Locate the cell with the specified text and output its [X, Y] center coordinate. 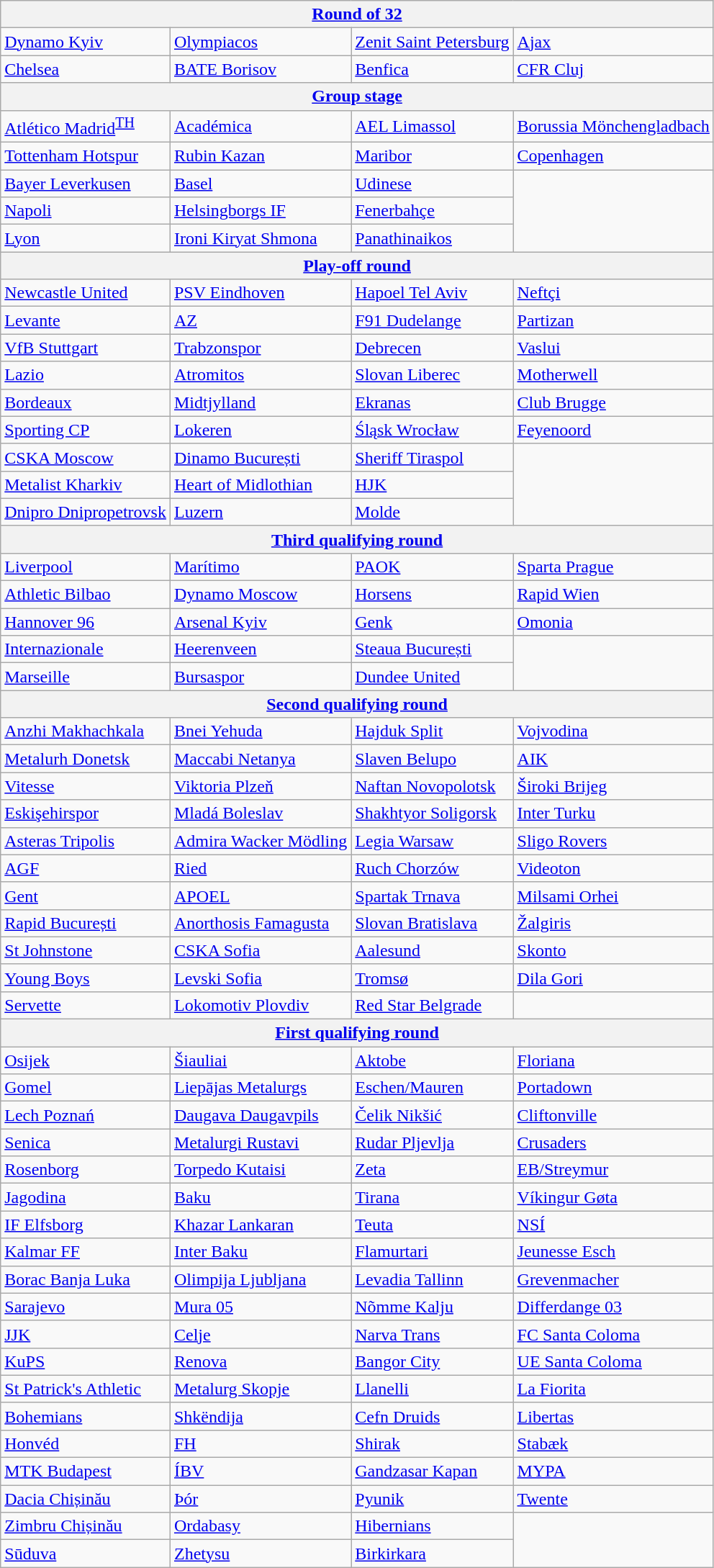
Bordeaux [86, 402]
Skonto [613, 950]
Borussia Mönchengladbach [613, 127]
Levski Sofia [261, 978]
ÍBV [261, 1472]
Nõmme Kalju [432, 1307]
Eskişehirspor [86, 814]
Ironi Kiryat Shmona [261, 238]
Aktobe [432, 1060]
HJK [432, 485]
Narva Trans [432, 1334]
Hannover 96 [86, 622]
Vojvodina [613, 731]
VfB Stuttgart [86, 348]
Llanelli [432, 1389]
Admira Wacker Mödling [261, 841]
Ordabasy [261, 1526]
Liverpool [86, 567]
Široki Brijeg [613, 786]
Bangor City [432, 1361]
Sarajevo [86, 1307]
Lokeren [261, 430]
Basel [261, 184]
Slaven Belupo [432, 759]
Cliftonville [613, 1115]
Þór [261, 1499]
St Patrick's Athletic [86, 1389]
Ajax [613, 42]
Naftan Novopolotsk [432, 786]
Bursaspor [261, 677]
Rapid Wien [613, 595]
Genk [432, 622]
Crusaders [613, 1143]
Group stage [357, 96]
Ekranas [432, 402]
CFR Cluj [613, 69]
Young Boys [86, 978]
Red Star Belgrade [432, 1005]
Molde [432, 512]
PSV Eindhoven [261, 293]
Víkingur Gøta [613, 1197]
CSKA Moscow [86, 457]
Slovan Bratislava [432, 923]
Viktoria Plzeň [261, 786]
Servette [86, 1005]
Senica [86, 1143]
Second qualifying round [357, 704]
Benfica [432, 69]
Heart of Midlothian [261, 485]
Liepājas Metalurgs [261, 1088]
Tirana [432, 1197]
La Fiorita [613, 1389]
Milsami Orhei [613, 896]
FH [261, 1443]
Ruch Chorzów [432, 868]
Zeta [432, 1170]
CSKA Sofia [261, 950]
Floriana [613, 1060]
KuPS [86, 1361]
EB/Streymur [613, 1170]
Horsens [432, 595]
Osijek [86, 1060]
Sporting CP [86, 430]
Atromitos [261, 375]
PAOK [432, 567]
Gandzasar Kapan [432, 1472]
Grevenmacher [613, 1279]
Luzern [261, 512]
AGF [86, 868]
Internazionale [86, 649]
Borac Banja Luka [86, 1279]
Stabæk [613, 1443]
Helsingborgs IF [261, 211]
Anorthosis Famagusta [261, 923]
Dila Gori [613, 978]
Torpedo Kutaisi [261, 1170]
Levadia Tallinn [432, 1279]
Metalurh Donetsk [86, 759]
Inter Turku [613, 814]
Libertas [613, 1416]
Metalurgi Rustavi [261, 1143]
Udinese [432, 184]
Daugava Daugavpils [261, 1115]
Fenerbahçe [432, 211]
Vaslui [613, 348]
Videoton [613, 868]
Mladá Boleslav [261, 814]
Tromsø [432, 978]
Lyon [86, 238]
Metalist Kharkiv [86, 485]
Dundee United [432, 677]
Rubin Kazan [261, 156]
Panathinaikos [432, 238]
MTK Budapest [86, 1472]
Gent [86, 896]
Eschen/Mauren [432, 1088]
Gomel [86, 1088]
Zenit Saint Petersburg [432, 42]
Arsenal Kyiv [261, 622]
Žalgiris [613, 923]
Olympiacos [261, 42]
Rudar Pljevlja [432, 1143]
Baku [261, 1197]
Rapid București [86, 923]
Śląsk Wrocław [432, 430]
AZ [261, 320]
Aalesund [432, 950]
Dynamo Moscow [261, 595]
Chelsea [86, 69]
Rosenborg [86, 1170]
Celje [261, 1334]
Athletic Bilbao [86, 595]
Bayer Leverkusen [86, 184]
Slovan Liberec [432, 375]
Anzhi Makhachkala [86, 731]
Zimbru Chișinău [86, 1526]
Club Brugge [613, 402]
Asteras Tripolis [86, 841]
Lazio [86, 375]
Legia Warsaw [432, 841]
Vitesse [86, 786]
Inter Baku [261, 1252]
Maribor [432, 156]
Renova [261, 1361]
IF Elfsborg [86, 1225]
NSÍ [613, 1225]
AEL Limassol [432, 127]
Play-off round [357, 266]
FC Santa Coloma [613, 1334]
Midtjylland [261, 402]
Birkirkara [432, 1554]
Pyunik [432, 1499]
Dinamo București [261, 457]
Dynamo Kyiv [86, 42]
Olimpija Ljubljana [261, 1279]
Napoli [86, 211]
Trabzonspor [261, 348]
AIK [613, 759]
Čelik Nikšić [432, 1115]
Dacia Chișinău [86, 1499]
Mura 05 [261, 1307]
Omonia [613, 622]
Motherwell [613, 375]
Lokomotiv Plovdiv [261, 1005]
First qualifying round [357, 1033]
Hapoel Tel Aviv [432, 293]
Neftçi [613, 293]
Sligo Rovers [613, 841]
F91 Dudelange [432, 320]
Levante [86, 320]
Zhetysu [261, 1554]
Khazar Lankaran [261, 1225]
Shkëndija [261, 1416]
Tottenham Hotspur [86, 156]
Honvéd [86, 1443]
UE Santa Coloma [613, 1361]
Hibernians [432, 1526]
Spartak Trnava [432, 896]
Dnipro Dnipropetrovsk [86, 512]
Partizan [613, 320]
Flamurtari [432, 1252]
Jagodina [86, 1197]
MYPA [613, 1472]
Shirak [432, 1443]
JJK [86, 1334]
Bnei Yehuda [261, 731]
Bohemians [86, 1416]
Twente [613, 1499]
Sheriff Tiraspol [432, 457]
Atlético MadridTH [86, 127]
Copenhagen [613, 156]
Differdange 03 [613, 1307]
Maccabi Netanya [261, 759]
Round of 32 [357, 14]
Šiauliai [261, 1060]
Marseille [86, 677]
Lech Poznań [86, 1115]
Marítimo [261, 567]
APOEL [261, 896]
Third qualifying round [357, 539]
Cefn Druids [432, 1416]
Sūduva [86, 1554]
Debrecen [432, 348]
Feyenoord [613, 430]
Hajduk Split [432, 731]
Steaua București [432, 649]
Jeunesse Esch [613, 1252]
Sparta Prague [613, 567]
Shakhtyor Soligorsk [432, 814]
Teuta [432, 1225]
Newcastle United [86, 293]
Académica [261, 127]
Heerenveen [261, 649]
Kalmar FF [86, 1252]
Portadown [613, 1088]
Ried [261, 868]
St Johnstone [86, 950]
BATE Borisov [261, 69]
Metalurg Skopje [261, 1389]
